Search for the cell housing the specified text and yield its [x, y] center coordinate. 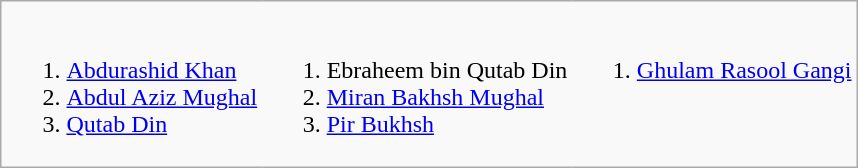
Ebraheem bin Qutab Din Miran Bakhsh Mughal Pir Bukhsh [417, 84]
Abdurashid Khan Abdul Aziz Mughal Qutab Din [132, 84]
Ghulam Rasool Gangi [714, 84]
